Return (X, Y) of the center of cell containing provided text 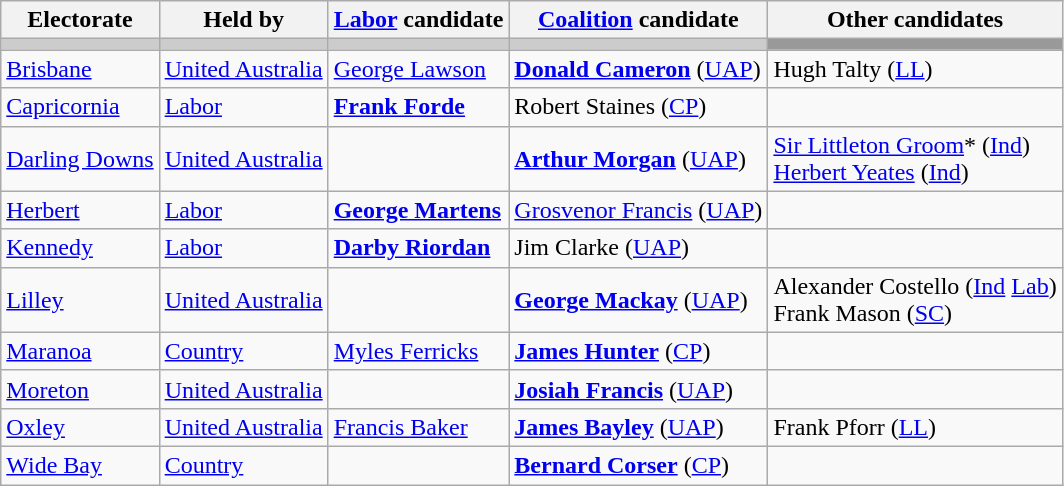
Grosvenor Francis (UAP) (638, 210)
Myles Ferricks (418, 351)
Capricornia (80, 107)
James Bayley (UAP) (638, 427)
Hugh Talty (LL) (915, 69)
Maranoa (80, 351)
Frank Forde (418, 107)
George Lawson (418, 69)
Donald Cameron (UAP) (638, 69)
Robert Staines (CP) (638, 107)
Coalition candidate (638, 20)
Labor candidate (418, 20)
Francis Baker (418, 427)
George Martens (418, 210)
Alexander Costello (Ind Lab)Frank Mason (SC) (915, 300)
Kennedy (80, 248)
Sir Littleton Groom* (Ind)Herbert Yeates (Ind) (915, 158)
Electorate (80, 20)
Darby Riordan (418, 248)
Held by (244, 20)
Frank Pforr (LL) (915, 427)
Other candidates (915, 20)
Josiah Francis (UAP) (638, 389)
Brisbane (80, 69)
Herbert (80, 210)
Oxley (80, 427)
Moreton (80, 389)
James Hunter (CP) (638, 351)
Wide Bay (80, 465)
Lilley (80, 300)
George Mackay (UAP) (638, 300)
Jim Clarke (UAP) (638, 248)
Bernard Corser (CP) (638, 465)
Darling Downs (80, 158)
Arthur Morgan (UAP) (638, 158)
